Output the (X, Y) coordinate of the center of the cell containing the given text.  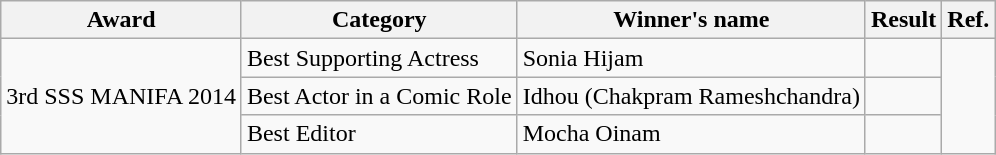
Mocha Oinam (691, 134)
3rd SSS MANIFA 2014 (122, 96)
Category (379, 20)
Award (122, 20)
Winner's name (691, 20)
Best Supporting Actress (379, 58)
Best Editor (379, 134)
Best Actor in a Comic Role (379, 96)
Idhou (Chakpram Rameshchandra) (691, 96)
Sonia Hijam (691, 58)
Ref. (968, 20)
Result (903, 20)
